Extract the [x, y] coordinate from the center of the cell holding the provided text.  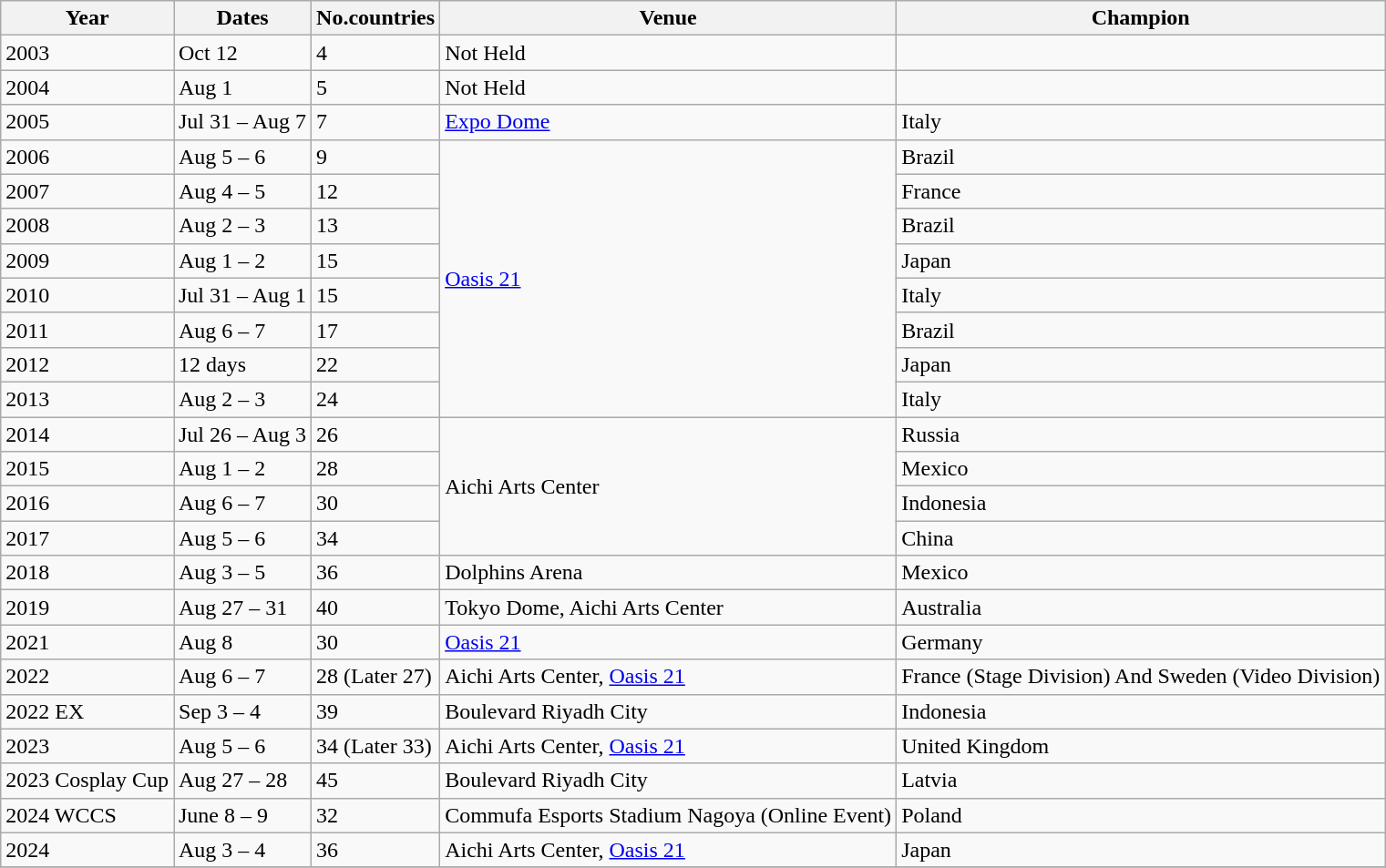
Aug 8 [242, 642]
39 [375, 711]
Aug 27 – 31 [242, 608]
2021 [87, 642]
Jul 31 – Aug 7 [242, 122]
2024 [87, 850]
2019 [87, 608]
2011 [87, 330]
45 [375, 781]
France [1141, 191]
Aug 3 – 4 [242, 850]
Australia [1141, 608]
5 [375, 87]
2015 [87, 469]
40 [375, 608]
2013 [87, 399]
2004 [87, 87]
2017 [87, 538]
Venue [669, 18]
34 (Later 33) [375, 746]
26 [375, 434]
17 [375, 330]
7 [375, 122]
2010 [87, 295]
Jul 26 – Aug 3 [242, 434]
2005 [87, 122]
Latvia [1141, 781]
12 [375, 191]
Aug 27 – 28 [242, 781]
Commufa Esports Stadium Nagoya (Online Event) [669, 815]
4 [375, 53]
Jul 31 – Aug 1 [242, 295]
2003 [87, 53]
Russia [1141, 434]
2014 [87, 434]
2006 [87, 157]
2007 [87, 191]
Aug 1 [242, 87]
Dolphins Arena [669, 573]
Aug 4 – 5 [242, 191]
June 8 – 9 [242, 815]
2024 WCCS [87, 815]
28 (Later 27) [375, 677]
Germany [1141, 642]
24 [375, 399]
Poland [1141, 815]
Champion [1141, 18]
China [1141, 538]
Aug 3 – 5 [242, 573]
Expo Dome [669, 122]
2008 [87, 226]
France (Stage Division) And Sweden (Video Division) [1141, 677]
Aichi Arts Center [669, 486]
2022 [87, 677]
Year [87, 18]
Dates [242, 18]
Sep 3 – 4 [242, 711]
2022 EX [87, 711]
2009 [87, 260]
United Kingdom [1141, 746]
2012 [87, 364]
2016 [87, 504]
28 [375, 469]
2023 Cosplay Cup [87, 781]
9 [375, 157]
No.countries [375, 18]
Tokyo Dome, Aichi Arts Center [669, 608]
Oct 12 [242, 53]
2018 [87, 573]
13 [375, 226]
22 [375, 364]
34 [375, 538]
12 days [242, 364]
32 [375, 815]
2023 [87, 746]
